Locate the cell with the specified text and output its (x, y) center coordinate. 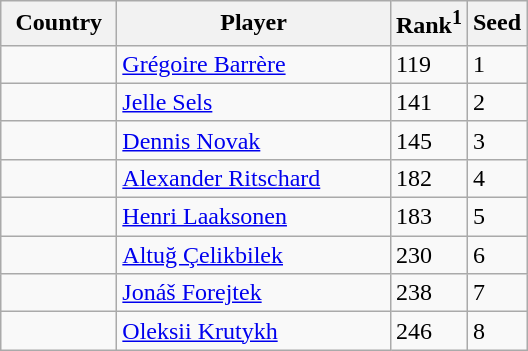
Alexander Ritschard (254, 178)
145 (428, 140)
182 (428, 178)
Henri Laaksonen (254, 217)
Player (254, 24)
Seed (496, 24)
119 (428, 64)
Dennis Novak (254, 140)
141 (428, 102)
7 (496, 293)
Altuğ Çelikbilek (254, 255)
4 (496, 178)
8 (496, 331)
Country (59, 24)
Jonáš Forejtek (254, 293)
Rank1 (428, 24)
5 (496, 217)
Oleksii Krutykh (254, 331)
Jelle Sels (254, 102)
246 (428, 331)
230 (428, 255)
2 (496, 102)
3 (496, 140)
1 (496, 64)
Grégoire Barrère (254, 64)
238 (428, 293)
183 (428, 217)
6 (496, 255)
